Capture the cell that displays the provided text and extract its (x, y) central coordinate. 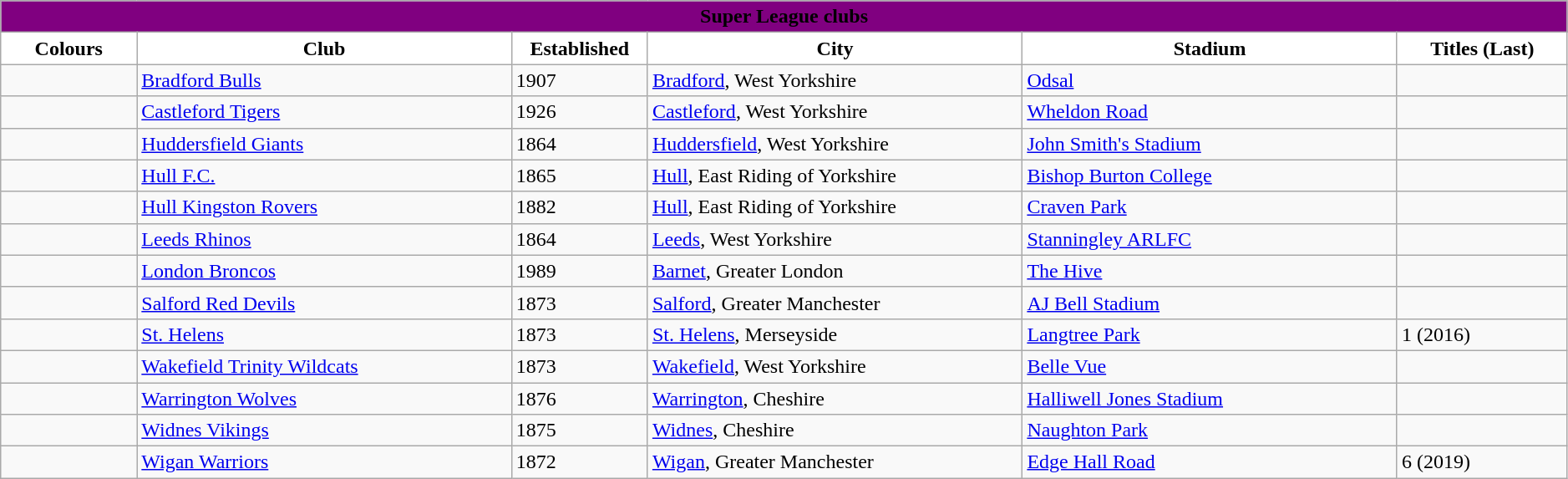
Warrington, Cheshire (835, 399)
Castleford, West Yorkshire (835, 112)
Odsal (1210, 80)
Club (324, 48)
1872 (580, 462)
1876 (580, 399)
Stadium (1210, 48)
Halliwell Jones Stadium (1210, 399)
1989 (580, 271)
Edge Hall Road (1210, 462)
Salford Red Devils (324, 303)
Craven Park (1210, 207)
Wakefield, West Yorkshire (835, 366)
Colours (69, 48)
1865 (580, 176)
1907 (580, 80)
Leeds Rhinos (324, 239)
Huddersfield, West Yorkshire (835, 144)
Hull F.C. (324, 176)
1926 (580, 112)
Wigan, Greater Manchester (835, 462)
1882 (580, 207)
AJ Bell Stadium (1210, 303)
Wheldon Road (1210, 112)
Leeds, West Yorkshire (835, 239)
Naughton Park (1210, 431)
Langtree Park (1210, 334)
1 (2016) (1482, 334)
Titles (Last) (1482, 48)
Bishop Burton College (1210, 176)
Castleford Tigers (324, 112)
Widnes, Cheshire (835, 431)
Established (580, 48)
Widnes Vikings (324, 431)
Hull Kingston Rovers (324, 207)
St. Helens (324, 334)
6 (2019) (1482, 462)
1875 (580, 431)
Wigan Warriors (324, 462)
Wakefield Trinity Wildcats (324, 366)
John Smith's Stadium (1210, 144)
Belle Vue (1210, 366)
Huddersfield Giants (324, 144)
Bradford, West Yorkshire (835, 80)
Salford, Greater Manchester (835, 303)
Warrington Wolves (324, 399)
Bradford Bulls (324, 80)
The Hive (1210, 271)
Stanningley ARLFC (1210, 239)
City (835, 48)
St. Helens, Merseyside (835, 334)
Super League clubs (784, 17)
Barnet, Greater London (835, 271)
London Broncos (324, 271)
